Pinpoint the cell where the given text exists, returning its [x, y] midpoint coordinate. 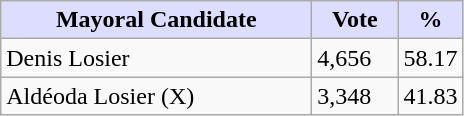
4,656 [355, 58]
Aldéoda Losier (X) [156, 96]
Mayoral Candidate [156, 20]
58.17 [430, 58]
Vote [355, 20]
Denis Losier [156, 58]
3,348 [355, 96]
41.83 [430, 96]
% [430, 20]
